Scan for the cell matching the given text and deliver its (X, Y) coordinate at center. 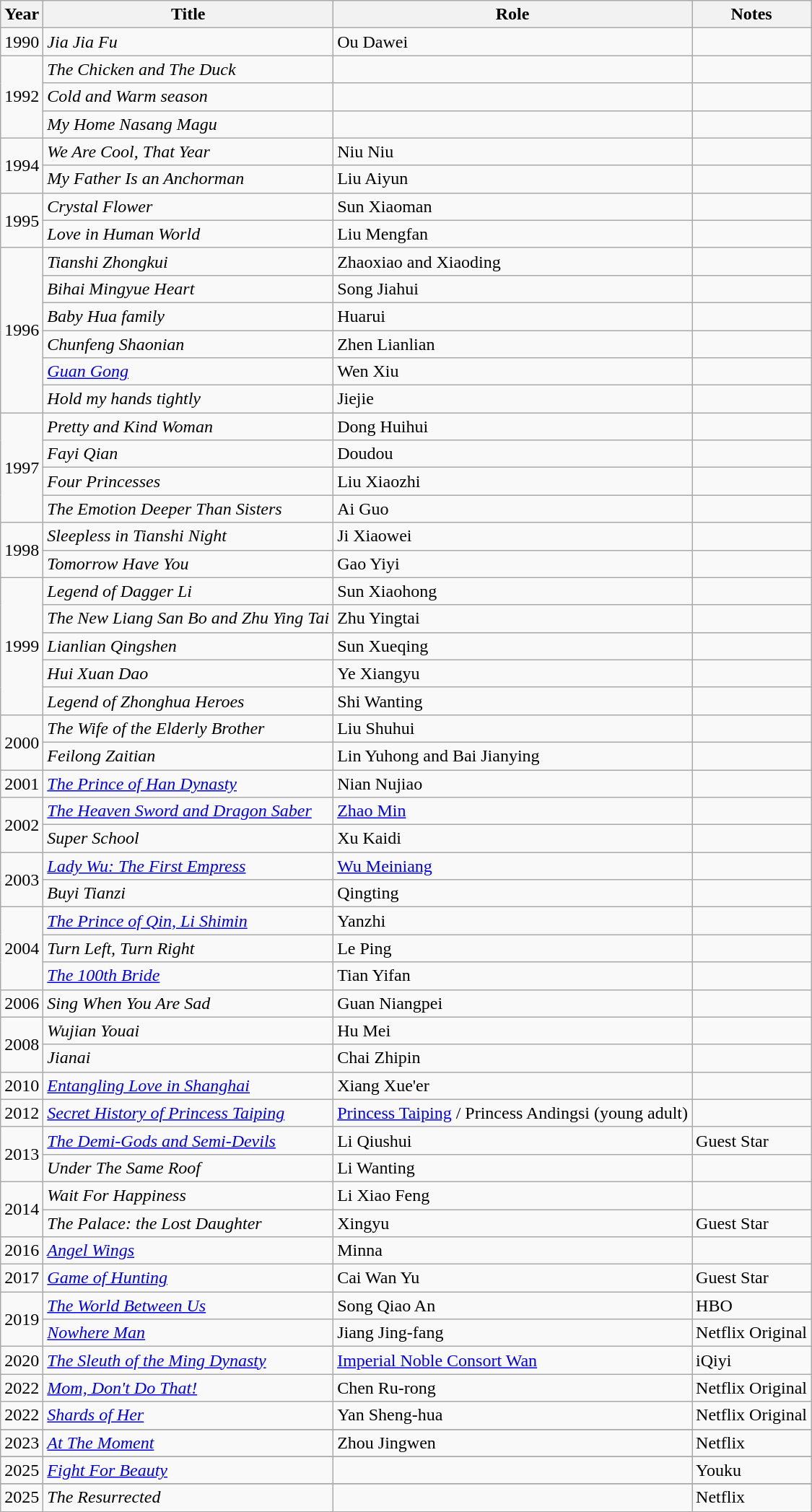
Liu Aiyun (512, 179)
HBO (752, 1306)
Sun Xueqing (512, 646)
1994 (22, 165)
iQiyi (752, 1360)
2000 (22, 742)
2023 (22, 1443)
2003 (22, 880)
Minna (512, 1251)
Wen Xiu (512, 372)
2004 (22, 948)
Hold my hands tightly (188, 399)
The Heaven Sword and Dragon Saber (188, 811)
2016 (22, 1251)
1997 (22, 468)
Hu Mei (512, 1031)
2017 (22, 1278)
Gao Yiyi (512, 564)
Game of Hunting (188, 1278)
Imperial Noble Consort Wan (512, 1360)
Yanzhi (512, 921)
Zhou Jingwen (512, 1443)
Tomorrow Have You (188, 564)
Huarui (512, 316)
Turn Left, Turn Right (188, 948)
Yan Sheng-hua (512, 1415)
Title (188, 14)
Zhao Min (512, 811)
The World Between Us (188, 1306)
The Prince of Han Dynasty (188, 783)
Entangling Love in Shanghai (188, 1085)
Fight For Beauty (188, 1470)
Nowhere Man (188, 1333)
At The Moment (188, 1443)
The Resurrected (188, 1498)
Mom, Don't Do That! (188, 1388)
Doudou (512, 454)
1998 (22, 550)
We Are Cool, That Year (188, 152)
Song Jiahui (512, 289)
Jiejie (512, 399)
2006 (22, 1003)
Crystal Flower (188, 206)
The Wife of the Elderly Brother (188, 728)
Zhu Yingtai (512, 619)
The Demi-Gods and Semi-Devils (188, 1140)
The Prince of Qin, Li Shimin (188, 921)
Youku (752, 1470)
Secret History of Princess Taiping (188, 1113)
Lady Wu: The First Empress (188, 866)
Chai Zhipin (512, 1058)
The Chicken and The Duck (188, 69)
Tianshi Zhongkui (188, 261)
Fayi Qian (188, 454)
Zhen Lianlian (512, 344)
Chen Ru-rong (512, 1388)
Sleepless in Tianshi Night (188, 536)
2010 (22, 1085)
Cold and Warm season (188, 97)
2013 (22, 1154)
Princess Taiping / Princess Andingsi (young adult) (512, 1113)
Li Qiushui (512, 1140)
Niu Niu (512, 152)
2001 (22, 783)
Li Xiao Feng (512, 1195)
2014 (22, 1209)
Ai Guo (512, 509)
Shards of Her (188, 1415)
2020 (22, 1360)
Le Ping (512, 948)
Li Wanting (512, 1168)
Lianlian Qingshen (188, 646)
Baby Hua family (188, 316)
Tian Yifan (512, 976)
Xu Kaidi (512, 839)
Wujian Youai (188, 1031)
Ou Dawei (512, 42)
2002 (22, 825)
Four Princesses (188, 481)
Super School (188, 839)
Lin Yuhong and Bai Jianying (512, 756)
Sing When You Are Sad (188, 1003)
1990 (22, 42)
The Sleuth of the Ming Dynasty (188, 1360)
Wait For Happiness (188, 1195)
Bihai Mingyue Heart (188, 289)
Love in Human World (188, 234)
Jianai (188, 1058)
Angel Wings (188, 1251)
1999 (22, 646)
Legend of Dagger Li (188, 591)
Pretty and Kind Woman (188, 427)
Guan Niangpei (512, 1003)
Zhaoxiao and Xiaoding (512, 261)
Xingyu (512, 1223)
Year (22, 14)
Jia Jia Fu (188, 42)
Chunfeng Shaonian (188, 344)
Liu Mengfan (512, 234)
The New Liang San Bo and Zhu Ying Tai (188, 619)
My Father Is an Anchorman (188, 179)
Liu Shuhui (512, 728)
2012 (22, 1113)
Ji Xiaowei (512, 536)
Role (512, 14)
Wu Meiniang (512, 866)
Qingting (512, 893)
Song Qiao An (512, 1306)
Liu Xiaozhi (512, 481)
Sun Xiaoman (512, 206)
Cai Wan Yu (512, 1278)
Guan Gong (188, 372)
Ye Xiangyu (512, 673)
Xiang Xue'er (512, 1085)
1996 (22, 330)
Jiang Jing-fang (512, 1333)
Shi Wanting (512, 701)
The Palace: the Lost Daughter (188, 1223)
My Home Nasang Magu (188, 124)
Hui Xuan Dao (188, 673)
2019 (22, 1319)
Under The Same Roof (188, 1168)
2008 (22, 1044)
Legend of Zhonghua Heroes (188, 701)
Dong Huihui (512, 427)
Buyi Tianzi (188, 893)
Sun Xiaohong (512, 591)
1995 (22, 220)
Notes (752, 14)
Feilong Zaitian (188, 756)
The 100th Bride (188, 976)
The Emotion Deeper Than Sisters (188, 509)
Nian Nujiao (512, 783)
1992 (22, 97)
